Extract the (x, y) coordinate from the center of the cell holding the provided text.  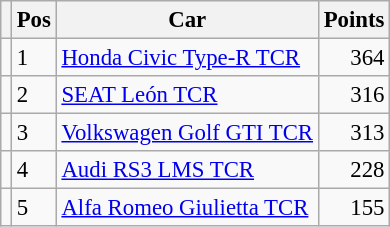
Car (187, 20)
3 (34, 133)
155 (354, 208)
SEAT León TCR (187, 95)
228 (354, 170)
313 (354, 133)
5 (34, 208)
364 (354, 58)
Alfa Romeo Giulietta TCR (187, 208)
Pos (34, 20)
1 (34, 58)
2 (34, 95)
Honda Civic Type-R TCR (187, 58)
Audi RS3 LMS TCR (187, 170)
4 (34, 170)
Points (354, 20)
316 (354, 95)
Volkswagen Golf GTI TCR (187, 133)
